Output the (x, y) coordinate of the center of the cell containing the given text.  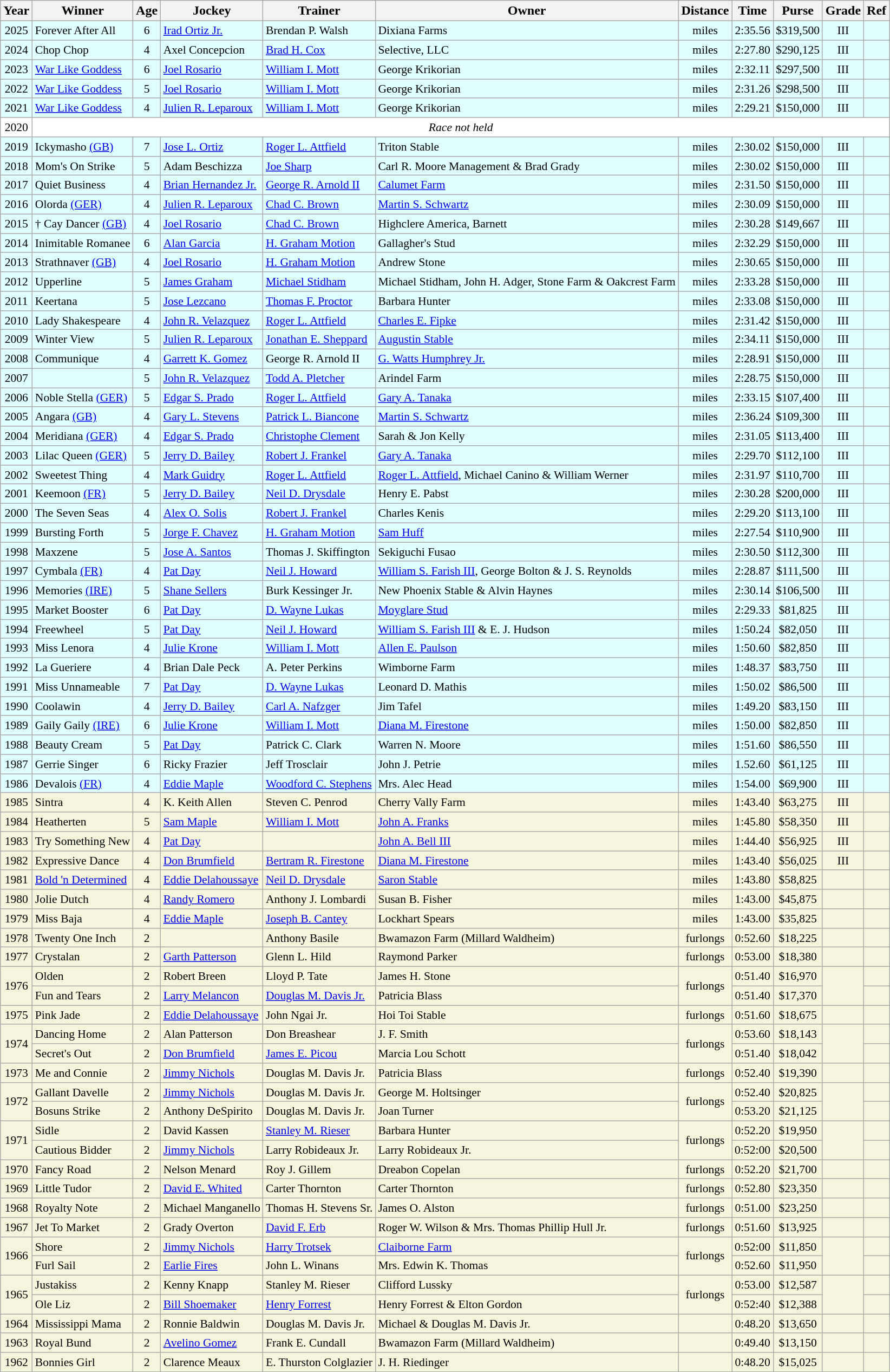
Saron Stable (527, 880)
Leonard D. Mathis (527, 687)
Ole Liz (83, 1304)
2:28.91 (752, 359)
John Ngai Jr. (319, 1015)
Garrett K. Gomez (212, 359)
2021 (16, 108)
$86,500 (798, 687)
Forever After All (83, 31)
2014 (16, 243)
Race not held (461, 127)
Jose L. Ortiz (212, 147)
Jet To Market (83, 1227)
2006 (16, 398)
$110,900 (798, 532)
2:30.65 (752, 262)
Ref (877, 11)
1997 (16, 571)
Sarah & Jon Kelly (527, 436)
Earlie Fires (212, 1266)
1988 (16, 745)
J. F. Smith (527, 1034)
2025 (16, 31)
$12,587 (798, 1285)
John L. Winans (319, 1266)
2000 (16, 513)
1993 (16, 648)
2:31.97 (752, 474)
Grady Overton (212, 1227)
2:34.11 (752, 340)
2015 (16, 224)
Robert Breen (212, 976)
Owner (527, 11)
Winner (83, 11)
$17,370 (798, 996)
1998 (16, 552)
James E. Picou (319, 1054)
$13,150 (798, 1343)
Anthony Basile (319, 938)
Noble Stella (GER) (83, 398)
1:43.80 (752, 880)
Market Booster (83, 610)
Henry E. Pabst (527, 494)
$56,025 (798, 861)
Jonathan E. Sheppard (319, 340)
Olorda (GER) (83, 204)
2:31.42 (752, 320)
$149,667 (798, 224)
Heatherten (83, 822)
Lilac Queen (GER) (83, 456)
2:27.80 (752, 50)
$23,350 (798, 1188)
2:29.70 (752, 456)
1996 (16, 590)
2:29.33 (752, 610)
$23,250 (798, 1208)
Sam Huff (527, 532)
J. H. Riedinger (527, 1362)
1:49.20 (752, 706)
Ickymasho (GB) (83, 147)
$18,143 (798, 1034)
Adam Beschizza (212, 166)
Joseph B. Cantey (319, 919)
Sintra (83, 803)
$12,388 (798, 1304)
2:30.50 (752, 552)
Cherry Vally Farm (527, 803)
Try Something New (83, 841)
Trainer (319, 11)
1970 (16, 1169)
1972 (16, 1102)
Sekiguchi Fusao (527, 552)
$111,500 (798, 571)
$18,042 (798, 1054)
$83,750 (798, 667)
2:32.29 (752, 243)
Bosuns Strike (83, 1111)
2:31.50 (752, 185)
Alan Patterson (212, 1034)
Secret's Out (83, 1054)
2003 (16, 456)
Olden (83, 976)
$106,500 (798, 590)
2002 (16, 474)
Clifford Lussky (527, 1285)
Fun and Tears (83, 996)
$21,700 (798, 1169)
Michael & Douglas M. Davis Jr. (527, 1324)
Steven C. Penrod (319, 803)
Beauty Cream (83, 745)
1977 (16, 957)
Twenty One Inch (83, 938)
$18,225 (798, 938)
2017 (16, 185)
Jeff Trosclair (319, 764)
The Seven Seas (83, 513)
$112,300 (798, 552)
Quiet Business (83, 185)
Randy Romero (212, 899)
2022 (16, 89)
$297,500 (798, 69)
Brian Hernandez Jr. (212, 185)
Bonnies Girl (83, 1362)
Gerrie Singer (83, 764)
Anthony DeSpirito (212, 1111)
2:29.20 (752, 513)
0:53.20 (752, 1111)
1989 (16, 725)
Glenn L. Hild (319, 957)
1971 (16, 1140)
Joe Sharp (319, 166)
Justakiss (83, 1285)
Highclere America, Barnett (527, 224)
Selective, LLC (527, 50)
$58,825 (798, 880)
2:31.26 (752, 89)
Henry Forrest (319, 1304)
Larry Melancon (212, 996)
John J. Petrie (527, 764)
$58,350 (798, 822)
Miss Lenora (83, 648)
Roger L. Attfield, Michael Canino & William Werner (527, 474)
John A. Bell III (527, 841)
Irad Ortiz Jr. (212, 31)
2018 (16, 166)
David Kassen (212, 1130)
Sweetest Thing (83, 474)
Mrs. Edwin K. Thomas (527, 1266)
$298,500 (798, 89)
1:50.24 (752, 629)
$11,950 (798, 1266)
1:44.40 (752, 841)
2012 (16, 282)
Gallagher's Stud (527, 243)
Frank E. Cundall (319, 1343)
Pink Jade (83, 1015)
1999 (16, 532)
James Graham (212, 282)
$81,825 (798, 610)
Meridiana (GER) (83, 436)
Arindel Farm (527, 378)
Mom's On Strike (83, 166)
La Gueriere (83, 667)
1978 (16, 938)
1:51.60 (752, 745)
1994 (16, 629)
2004 (16, 436)
Royalty Note (83, 1208)
1967 (16, 1227)
$20,825 (798, 1092)
Fancy Road (83, 1169)
Carl A. Nafzger (319, 706)
K. Keith Allen (212, 803)
1.52.60 (752, 764)
Angara (GB) (83, 417)
Alan Garcia (212, 243)
1:50.02 (752, 687)
Lloyd P. Tate (319, 976)
0:53.60 (752, 1034)
David E. Whited (212, 1188)
G. Watts Humphrey Jr. (527, 359)
Triton Stable (527, 147)
$113,400 (798, 436)
Mrs. Alec Head (527, 783)
Kenny Knapp (212, 1285)
2011 (16, 301)
Clarence Meaux (212, 1362)
Lady Shakespeare (83, 320)
Sidle (83, 1130)
2005 (16, 417)
Charles Kenis (527, 513)
2001 (16, 494)
Alex O. Solis (212, 513)
Communique (83, 359)
Axel Concepcion (212, 50)
2:33.08 (752, 301)
A. Peter Perkins (319, 667)
Brian Dale Peck (212, 667)
$35,825 (798, 919)
Jockey (212, 11)
Roy J. Gillem (319, 1169)
Ricky Frazier (212, 764)
1979 (16, 919)
Ronnie Baldwin (212, 1324)
Burk Kessinger Jr. (319, 590)
Cautious Bidder (83, 1150)
Dixiana Farms (527, 31)
$18,675 (798, 1015)
Moyglare Stud (527, 610)
1:45.80 (752, 822)
James O. Alston (527, 1208)
1976 (16, 986)
1974 (16, 1043)
$19,390 (798, 1073)
2:36.24 (752, 417)
$13,925 (798, 1227)
Upperline (83, 282)
Freewheel (83, 629)
$16,970 (798, 976)
Thomas F. Proctor (319, 301)
2:28.75 (752, 378)
Woodford C. Stephens (319, 783)
1963 (16, 1343)
2019 (16, 147)
Mississippi Mama (83, 1324)
1962 (16, 1362)
$112,100 (798, 456)
1968 (16, 1208)
Bold 'n Determined (83, 880)
Jose Lezcano (212, 301)
2:35.56 (752, 31)
Augustin Stable (527, 340)
1983 (16, 841)
Little Tudor (83, 1188)
Wimborne Farm (527, 667)
0:52.80 (752, 1188)
$61,125 (798, 764)
John A. Franks (527, 822)
Hoi Toi Stable (527, 1015)
Bertram R. Firestone (319, 861)
Keemoon (FR) (83, 494)
Bill Shoemaker (212, 1304)
$82,050 (798, 629)
David F. Erb (319, 1227)
Crystalan (83, 957)
William S. Farish III & E. J. Hudson (527, 629)
1986 (16, 783)
2:33.15 (752, 398)
$15,025 (798, 1362)
Todd A. Pletcher (319, 378)
Gaily Gaily (IRE) (83, 725)
1:50.00 (752, 725)
Jolie Dutch (83, 899)
2020 (16, 127)
Marcia Lou Schott (527, 1054)
$20,500 (798, 1150)
Strathnaver (GB) (83, 262)
0:52:40 (752, 1304)
E. Thurston Colglazier (319, 1362)
Royal Bund (83, 1343)
Brad H. Cox (319, 50)
Year (16, 11)
Winter View (83, 340)
Jorge F. Chavez (212, 532)
Brendan P. Walsh (319, 31)
Charles E. Fipke (527, 320)
Garth Patterson (212, 957)
Dancing Home (83, 1034)
Devalois (FR) (83, 783)
James H. Stone (527, 976)
2:30.14 (752, 590)
$13,650 (798, 1324)
Dreabon Copelan (527, 1169)
$63,275 (798, 803)
Mark Guidry (212, 474)
1985 (16, 803)
2:27.54 (752, 532)
Michael Stidham, John H. Adger, Stone Farm & Oakcrest Farm (527, 282)
Maxzene (83, 552)
Thomas H. Stevens Sr. (319, 1208)
1975 (16, 1015)
1:50.60 (752, 648)
Keertana (83, 301)
1995 (16, 610)
$86,550 (798, 745)
2:31.05 (752, 436)
$200,000 (798, 494)
2010 (16, 320)
Calumet Farm (527, 185)
Jim Tafel (527, 706)
1966 (16, 1256)
William S. Farish III, George Bolton & J. S. Reynolds (527, 571)
$45,875 (798, 899)
Christophe Clement (319, 436)
0:51.00 (752, 1208)
Cymbala (FR) (83, 571)
Me and Connie (83, 1073)
Gallant Davelle (83, 1092)
Joan Turner (527, 1111)
Henry Forrest & Elton Gordon (527, 1304)
Bursting Forth (83, 532)
George M. Holtsinger (527, 1092)
$18,380 (798, 957)
Furl Sail (83, 1266)
Shore (83, 1246)
Roger W. Wilson & Mrs. Thomas Phillip Hull Jr. (527, 1227)
2023 (16, 69)
Chop Chop (83, 50)
Jose A. Santos (212, 552)
Susan B. Fisher (527, 899)
1965 (16, 1295)
Grade (843, 11)
2:29.21 (752, 108)
Harry Trotsek (319, 1246)
† Cay Dancer (GB) (83, 224)
1984 (16, 822)
Avelino Gomez (212, 1343)
$319,500 (798, 31)
Andrew Stone (527, 262)
Don Breashear (319, 1034)
2:28.87 (752, 571)
2007 (16, 378)
1992 (16, 667)
Miss Unnameable (83, 687)
Claiborne Farm (527, 1246)
0:49.40 (752, 1343)
New Phoenix Stable & Alvin Haynes (527, 590)
Lockhart Spears (527, 919)
1987 (16, 764)
Time (752, 11)
1980 (16, 899)
Patrick L. Biancone (319, 417)
Nelson Menard (212, 1169)
2008 (16, 359)
Warren N. Moore (527, 745)
2013 (16, 262)
Inimitable Romanee (83, 243)
Michael Manganello (212, 1208)
$11,850 (798, 1246)
$110,700 (798, 474)
Michael Stidham (319, 282)
Purse (798, 11)
Gary L. Stevens (212, 417)
Miss Baja (83, 919)
Coolawin (83, 706)
Memories (IRE) (83, 590)
1:54.00 (752, 783)
Shane Sellers (212, 590)
Expressive Dance (83, 861)
2:32.11 (752, 69)
1:48.37 (752, 667)
1982 (16, 861)
$107,400 (798, 398)
Patrick C. Clark (319, 745)
2016 (16, 204)
2:33.28 (752, 282)
1991 (16, 687)
Sam Maple (212, 822)
Distance (705, 11)
Age (147, 11)
Allen E. Paulson (527, 648)
$290,125 (798, 50)
Raymond Parker (527, 957)
2:30.09 (752, 204)
1973 (16, 1073)
$113,100 (798, 513)
$109,300 (798, 417)
2024 (16, 50)
Carl R. Moore Management & Brad Grady (527, 166)
1981 (16, 880)
$69,900 (798, 783)
2009 (16, 340)
Anthony J. Lombardi (319, 899)
1969 (16, 1188)
$83,150 (798, 706)
1990 (16, 706)
Thomas J. Skiffington (319, 552)
1964 (16, 1324)
$21,125 (798, 1111)
$19,950 (798, 1130)
$56,925 (798, 841)
